Output the (X, Y) coordinate of the center of the cell containing the given text.  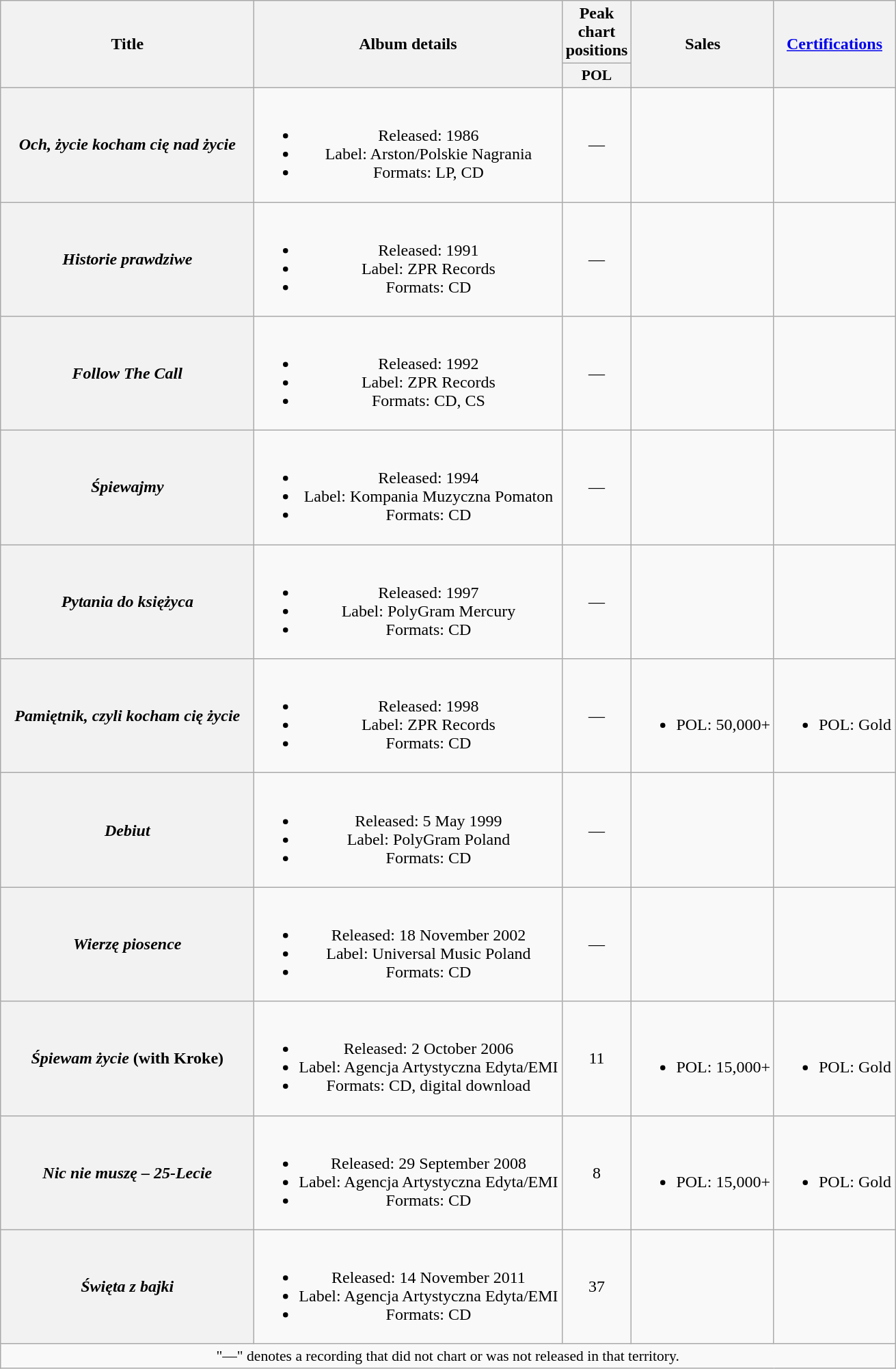
Released: 1998Label: ZPR RecordsFormats: CD (408, 716)
Released: 1991Label: ZPR RecordsFormats: CD (408, 260)
Released: 2 October 2006Label: Agencja Artystyczna Edyta/EMIFormats: CD, digital download (408, 1058)
Pamiętnik, czyli kocham cię życie (127, 716)
Peak chart positions (597, 32)
Śpiewam życie (with Kroke) (127, 1058)
Follow The Call (127, 373)
Wierzę piosence (127, 945)
POL: 50,000+ (703, 716)
Sales (703, 44)
11 (597, 1058)
"—" denotes a recording that did not chart or was not released in that territory. (448, 1356)
Album details (408, 44)
Święta z bajki (127, 1286)
8 (597, 1173)
Released: 18 November 2002Label: Universal Music PolandFormats: CD (408, 945)
POL (597, 76)
Debiut (127, 830)
Released: 1986Label: Arston/Polskie NagraniaFormats: LP, CD (408, 145)
Nic nie muszę – 25-Lecie (127, 1173)
Och, życie kocham cię nad życie (127, 145)
Pytania do księżyca (127, 601)
Released: 29 September 2008Label: Agencja Artystyczna Edyta/EMIFormats: CD (408, 1173)
Śpiewajmy (127, 488)
37 (597, 1286)
Historie prawdziwe (127, 260)
Certifications (834, 44)
Title (127, 44)
Released: 14 November 2011Label: Agencja Artystyczna Edyta/EMIFormats: CD (408, 1286)
Released: 1994Label: Kompania Muzyczna PomatonFormats: CD (408, 488)
Released: 5 May 1999Label: PolyGram PolandFormats: CD (408, 830)
Released: 1997Label: PolyGram MercuryFormats: CD (408, 601)
Released: 1992Label: ZPR RecordsFormats: CD, CS (408, 373)
